Determine the [x, y] coordinate at the center of the cell enclosing the given text.  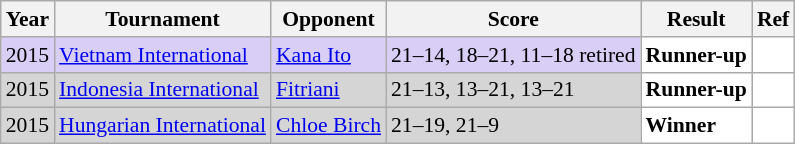
Vietnam International [162, 55]
Hungarian International [162, 126]
21–14, 18–21, 11–18 retired [514, 55]
21–13, 13–21, 13–21 [514, 90]
Opponent [328, 19]
Indonesia International [162, 90]
Kana Ito [328, 55]
Fitriani [328, 90]
Chloe Birch [328, 126]
21–19, 21–9 [514, 126]
Ref [773, 19]
Result [696, 19]
Score [514, 19]
Year [28, 19]
Tournament [162, 19]
Winner [696, 126]
